Return (X, Y) of the center of cell containing provided text 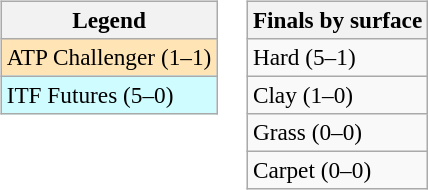
ATP Challenger (1–1) (108, 57)
Hard (5–1) (337, 57)
ITF Futures (5–0) (108, 95)
Finals by surface (337, 20)
Legend (108, 20)
Clay (1–0) (337, 95)
Carpet (0–0) (337, 171)
Grass (0–0) (337, 133)
